Search for the cell housing the specified text and yield its [x, y] center coordinate. 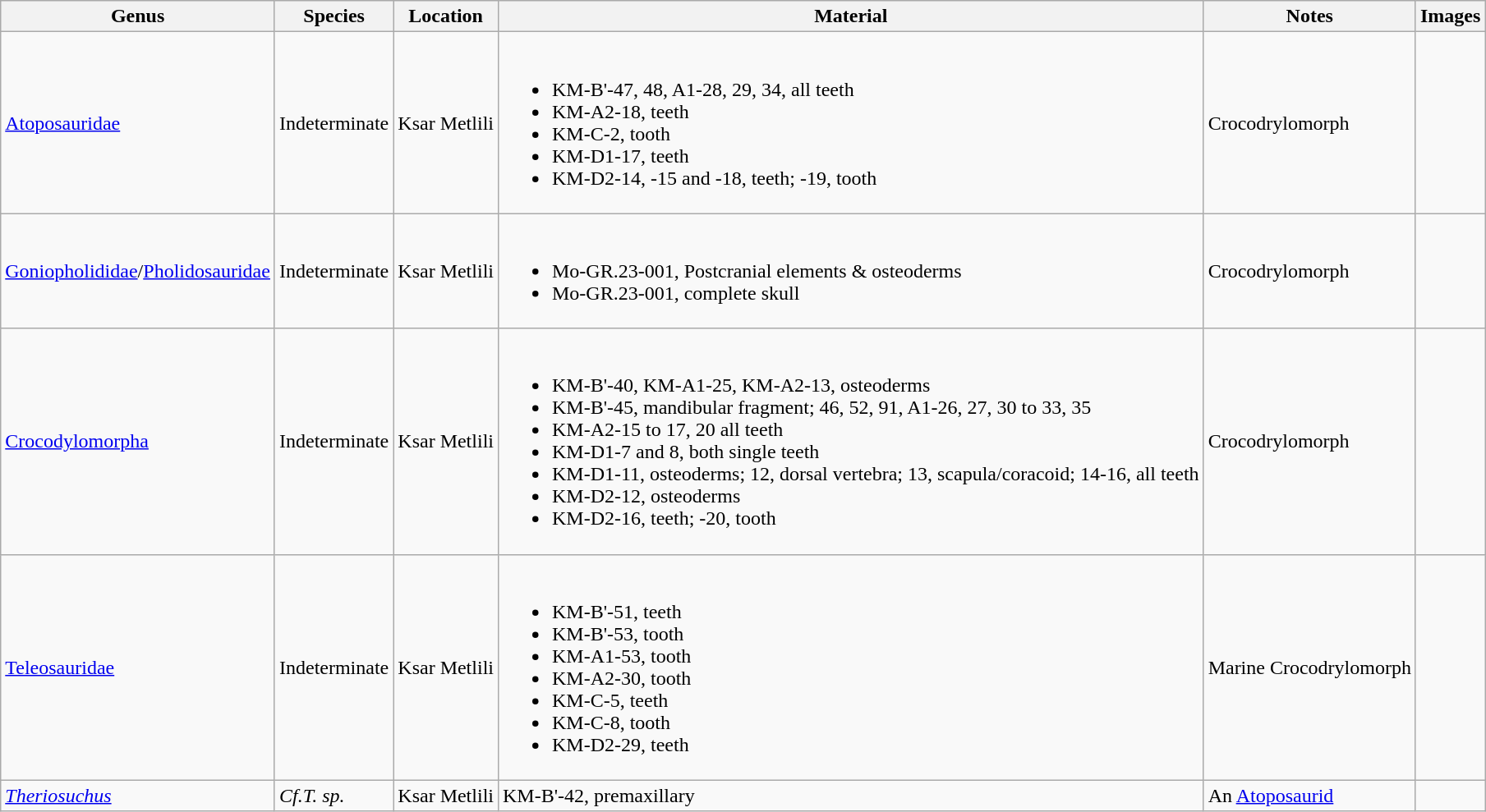
Theriosuchus [138, 796]
Mo-GR.23-001, Postcranial elements & osteodermsMo-GR.23-001, complete skull [851, 271]
Images [1450, 16]
An Atoposaurid [1309, 796]
Genus [138, 16]
Notes [1309, 16]
Atoposauridae [138, 123]
KM-B'-42, premaxillary [851, 796]
Species [334, 16]
Marine Crocodrylomorph [1309, 667]
KM-B'-51, teethKM-B'-53, toothKM-A1-53, toothKM-A2-30, toothKM-C-5, teethKM-C-8, toothKM-D2-29, teeth [851, 667]
Cf.T. sp. [334, 796]
Material [851, 16]
Goniopholididae/Pholidosauridae [138, 271]
Crocodylomorpha [138, 442]
KM-B'-47, 48, A1-28, 29, 34, all teethKM-A2-18, teethKM-C-2, toothKM-D1-17, teethKM-D2-14, -15 and -18, teeth; -19, tooth [851, 123]
Location [446, 16]
Teleosauridae [138, 667]
